Pinpoint the cell where the given text exists, returning its (x, y) midpoint coordinate. 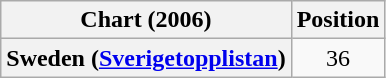
Sweden (Sverigetopplistan) (146, 58)
Position (338, 20)
36 (338, 58)
Chart (2006) (146, 20)
